Find where the given text appears and provide that cell's center as (x, y) coordinate. 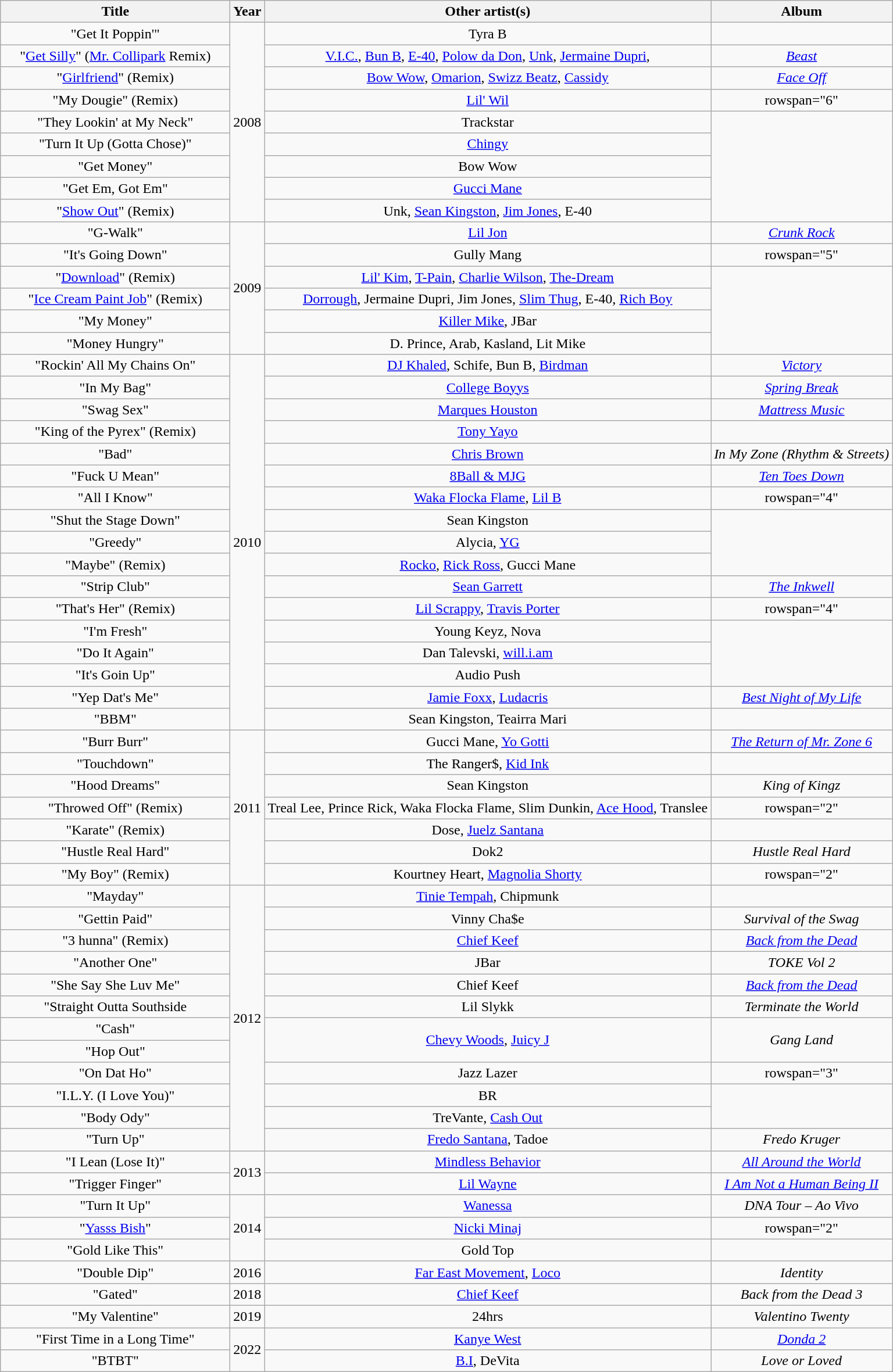
"Another One" (115, 962)
Unk, Sean Kingston, Jim Jones, E-40 (488, 210)
Best Night of My Life (802, 697)
"Double Dip" (115, 1272)
Gucci Mane, Yo Gotti (488, 741)
Lil Scrappy, Travis Porter (488, 608)
"Ice Cream Paint Job" (Remix) (115, 299)
2014 (248, 1228)
TOKE Vol 2 (802, 962)
Mattress Music (802, 410)
Gang Land (802, 1040)
The Inkwell (802, 586)
Chingy (488, 144)
Back from the Dead 3 (802, 1294)
Title (115, 12)
DJ Khaled, Schife, Bun B, Birdman (488, 366)
Survival of the Swag (802, 918)
Audio Push (488, 675)
Dan Talevski, will.i.am (488, 653)
rowspan="6" (802, 100)
Alycia, YG (488, 542)
rowspan="5" (802, 255)
2019 (248, 1316)
I Am Not a Human Being II (802, 1184)
Bow Wow (488, 166)
"My Boy" (Remix) (115, 874)
"Hop Out" (115, 1051)
Dorrough, Jermaine Dupri, Jim Jones, Slim Thug, E-40, Rich Boy (488, 299)
Valentino Twenty (802, 1316)
Far East Movement, Loco (488, 1272)
All Around the World (802, 1162)
Fredo Santana, Tadoe (488, 1140)
"BBM" (115, 719)
"My Valentine" (115, 1316)
DNA Tour – Ao Vivo (802, 1206)
Sean Garrett (488, 586)
Other artist(s) (488, 12)
"That's Her" (Remix) (115, 608)
Gucci Mane (488, 188)
"Get It Poppin'" (115, 34)
2010 (248, 543)
Chevy Woods, Juicy J (488, 1040)
"Money Hungry" (115, 343)
"Mayday" (115, 896)
2012 (248, 1018)
"My Money" (115, 321)
"Touchdown" (115, 764)
Tony Yayo (488, 432)
The Ranger$, Kid Ink (488, 764)
2011 (248, 808)
"Straight Outta Southside (115, 1007)
Beast (802, 56)
2009 (248, 288)
"Download" (Remix) (115, 277)
"Turn It Up" (115, 1206)
Dose, Juelz Santana (488, 830)
BR (488, 1095)
Ten Toes Down (802, 476)
Album (802, 12)
Year (248, 12)
"Bad" (115, 454)
Face Off (802, 78)
"Rockin' All My Chains On" (115, 366)
"Karate" (Remix) (115, 830)
Donda 2 (802, 1338)
"Fuck U Mean" (115, 476)
Vinny Cha$e (488, 918)
"It's Goin Up" (115, 675)
"Get Silly" (Mr. Collipark Remix) (115, 56)
"She Say She Luv Me" (115, 985)
"It's Going Down" (115, 255)
Spring Break (802, 388)
"All I Know" (115, 498)
"First Time in a Long Time" (115, 1338)
"Turn Up" (115, 1140)
"Yasss Bish" (115, 1228)
Mindless Behavior (488, 1162)
Trackstar (488, 122)
Lil' Kim, T-Pain, Charlie Wilson, The-Dream (488, 277)
"In My Bag" (115, 388)
D. Prince, Arab, Kasland, Lit Mike (488, 343)
Hustle Real Hard (802, 852)
Young Keyz, Nova (488, 631)
Marques Houston (488, 410)
"BTBT" (115, 1361)
JBar (488, 962)
Love or Loved (802, 1361)
Gold Top (488, 1250)
"Maybe" (Remix) (115, 564)
TreVante, Cash Out (488, 1117)
2016 (248, 1272)
Killer Mike, JBar (488, 321)
"G-Walk" (115, 232)
"King of the Pyrex" (Remix) (115, 432)
8Ball & MJG (488, 476)
Terminate the World (802, 1007)
rowspan="3" (802, 1073)
Crunk Rock (802, 232)
Tinie Tempah, Chipmunk (488, 896)
Waka Flocka Flame, Lil B (488, 498)
"Hood Dreams" (115, 786)
"Show Out" (Remix) (115, 210)
Nicki Minaj (488, 1228)
"They Lookin' at My Neck" (115, 122)
"Shut the Stage Down" (115, 520)
Kourtney Heart, Magnolia Shorty (488, 874)
College Boyys (488, 388)
B.I, DeVita (488, 1361)
Identity (802, 1272)
"Trigger Finger" (115, 1184)
The Return of Mr. Zone 6 (802, 741)
"Get Money" (115, 166)
Lil Wayne (488, 1184)
Rocko, Rick Ross, Gucci Mane (488, 564)
Jazz Lazer (488, 1073)
"Gold Like This" (115, 1250)
King of Kingz (802, 786)
"Greedy" (115, 542)
Victory (802, 366)
Chris Brown (488, 454)
"Gettin Paid" (115, 918)
V.I.C., Bun B, E-40, Polow da Don, Unk, Jermaine Dupri, (488, 56)
"Yep Dat's Me" (115, 697)
Jamie Foxx, Ludacris (488, 697)
Sean Kingston, Teairra Mari (488, 719)
"Do It Again" (115, 653)
2022 (248, 1349)
"My Dougie" (Remix) (115, 100)
"I'm Fresh" (115, 631)
2018 (248, 1294)
"Throwed Off" (Remix) (115, 808)
"Burr Burr" (115, 741)
Bow Wow, Omarion, Swizz Beatz, Cassidy (488, 78)
"Cash" (115, 1029)
"3 hunna" (Remix) (115, 940)
"Get Em, Got Em" (115, 188)
"Hustle Real Hard" (115, 852)
"Swag Sex" (115, 410)
2008 (248, 122)
"I Lean (Lose It)" (115, 1162)
Treal Lee, Prince Rick, Waka Flocka Flame, Slim Dunkin, Ace Hood, Translee (488, 808)
Lil Jon (488, 232)
Kanye West (488, 1338)
"I.L.Y. (I Love You)" (115, 1095)
"Strip Club" (115, 586)
Fredo Kruger (802, 1140)
Lil Slykk (488, 1007)
"Gated" (115, 1294)
"Turn It Up (Gotta Chose)" (115, 144)
Dok2 (488, 852)
"Girlfriend" (Remix) (115, 78)
"Body Ody" (115, 1117)
In My Zone (Rhythm & Streets) (802, 454)
"On Dat Ho" (115, 1073)
Wanessa (488, 1206)
Tyra B (488, 34)
2013 (248, 1173)
24hrs (488, 1316)
Lil' Wil (488, 100)
Gully Mang (488, 255)
